Find where the given text appears and provide that cell's center as [x, y] coordinate. 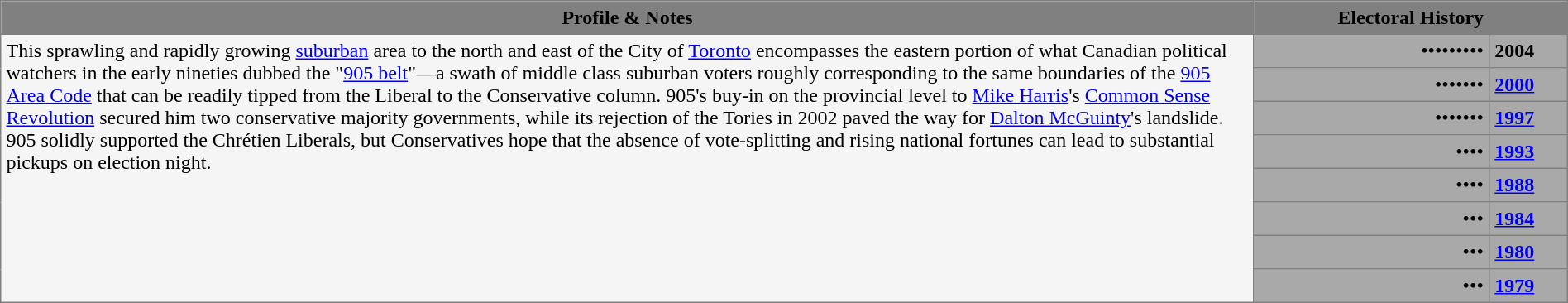
1997 [1528, 118]
1988 [1528, 185]
2000 [1528, 84]
••••••••• [1371, 50]
1980 [1528, 252]
Electoral History [1411, 17]
Profile & Notes [628, 17]
1979 [1528, 286]
1993 [1528, 151]
1984 [1528, 219]
2004 [1528, 50]
